Pinpoint the cell where the given text exists, returning its (X, Y) midpoint coordinate. 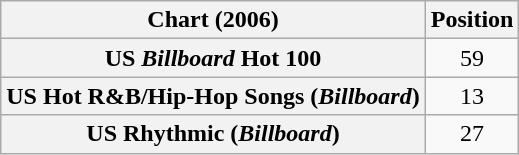
Chart (2006) (213, 20)
13 (472, 96)
US Hot R&B/Hip-Hop Songs (Billboard) (213, 96)
US Rhythmic (Billboard) (213, 134)
Position (472, 20)
59 (472, 58)
US Billboard Hot 100 (213, 58)
27 (472, 134)
